Determine the [x, y] coordinate at the center of the cell enclosing the given text.  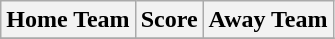
Away Team [268, 20]
Score [169, 20]
Home Team [68, 20]
